Identify which cell holds the provided text, then report its [X, Y] central coordinate. 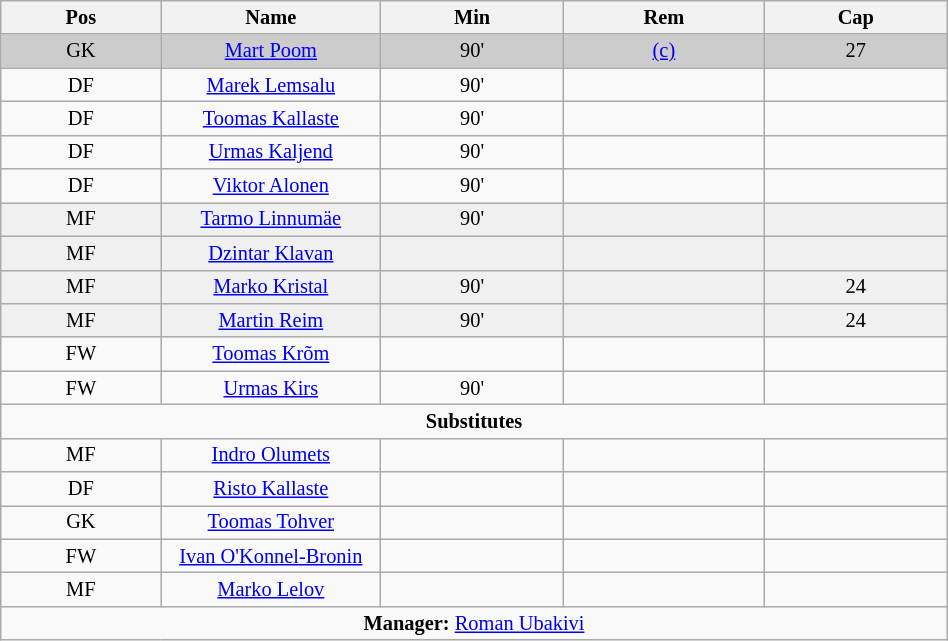
Martin Reim [271, 320]
Marko Kristal [271, 287]
27 [856, 51]
Ivan O'Konnel-Bronin [271, 556]
Urmas Kirs [271, 388]
Urmas Kaljend [271, 152]
Viktor Alonen [271, 186]
Min [472, 17]
Indro Olumets [271, 455]
Mart Poom [271, 51]
Risto Kallaste [271, 489]
Marek Lemsalu [271, 85]
(c) [664, 51]
Rem [664, 17]
Toomas Kallaste [271, 118]
Dzintar Klavan [271, 253]
Manager: Roman Ubakivi [474, 623]
Marko Lelov [271, 589]
Toomas Tohver [271, 522]
Cap [856, 17]
Tarmo Linnumäe [271, 219]
Pos [81, 17]
Substitutes [474, 421]
Toomas Krõm [271, 354]
Name [271, 17]
